Return [x, y] of the center of cell containing provided text 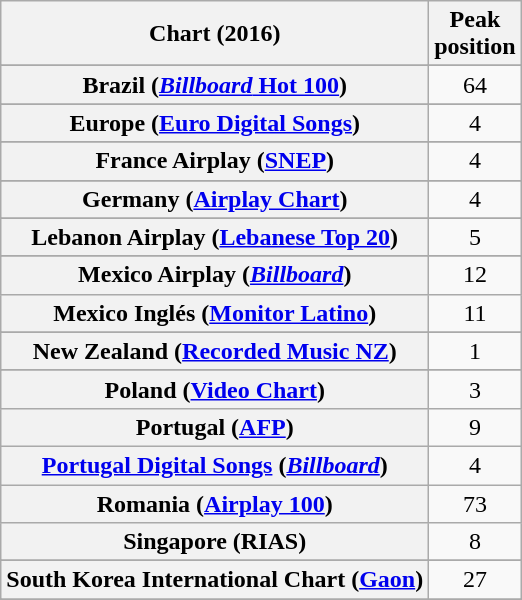
Poland (Video Chart) [215, 389]
Mexico Airplay (Billboard) [215, 275]
Mexico Inglés (Monitor Latino) [215, 313]
Portugal Digital Songs (Billboard) [215, 465]
France Airplay (SNEP) [215, 161]
3 [475, 389]
64 [475, 85]
27 [475, 580]
Portugal (AFP) [215, 427]
11 [475, 313]
9 [475, 427]
73 [475, 503]
Romania (Airplay 100) [215, 503]
5 [475, 237]
Singapore (RIAS) [215, 542]
New Zealand (Recorded Music NZ) [215, 351]
12 [475, 275]
Peakposition [475, 34]
8 [475, 542]
1 [475, 351]
Brazil (Billboard Hot 100) [215, 85]
Germany (Airplay Chart) [215, 199]
Chart (2016) [215, 34]
Europe (Euro Digital Songs) [215, 123]
Lebanon Airplay (Lebanese Top 20) [215, 237]
South Korea International Chart (Gaon) [215, 580]
